Pinpoint the cell where the given text exists, returning its (X, Y) midpoint coordinate. 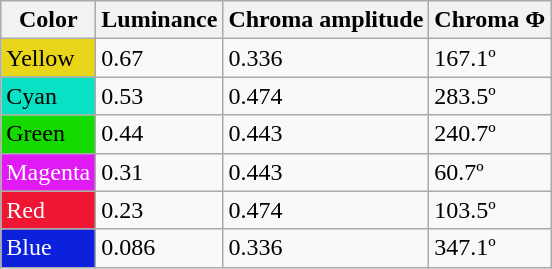
Cyan (48, 96)
Yellow (48, 58)
240.7º (490, 134)
0.086 (160, 248)
Color (48, 20)
Chroma amplitude (326, 20)
Magenta (48, 172)
Chroma Φ (490, 20)
Blue (48, 248)
0.67 (160, 58)
0.31 (160, 172)
0.53 (160, 96)
167.1º (490, 58)
Green (48, 134)
0.23 (160, 210)
347.1º (490, 248)
Luminance (160, 20)
Red (48, 210)
60.7º (490, 172)
103.5º (490, 210)
0.44 (160, 134)
283.5º (490, 96)
